Locate the cell with the specified text and output its [x, y] center coordinate. 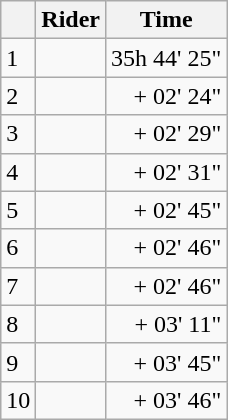
35h 44' 25" [166, 58]
9 [18, 362]
+ 03' 45" [166, 362]
3 [18, 134]
2 [18, 96]
1 [18, 58]
4 [18, 172]
8 [18, 324]
+ 03' 11" [166, 324]
+ 02' 45" [166, 210]
5 [18, 210]
7 [18, 286]
Time [166, 20]
10 [18, 400]
+ 02' 24" [166, 96]
+ 02' 31" [166, 172]
+ 03' 46" [166, 400]
Rider [71, 20]
+ 02' 29" [166, 134]
6 [18, 248]
